For the text-containing cell, return its midpoint in [X, Y] coordinate format. 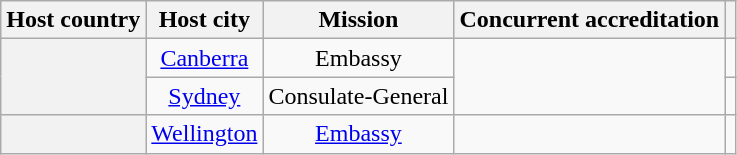
Mission [358, 20]
Canberra [204, 58]
Wellington [204, 134]
Sydney [204, 96]
Concurrent accreditation [590, 20]
Consulate-General [358, 96]
Host city [204, 20]
Host country [74, 20]
